Find where the given text appears and provide that cell's center as (x, y) coordinate. 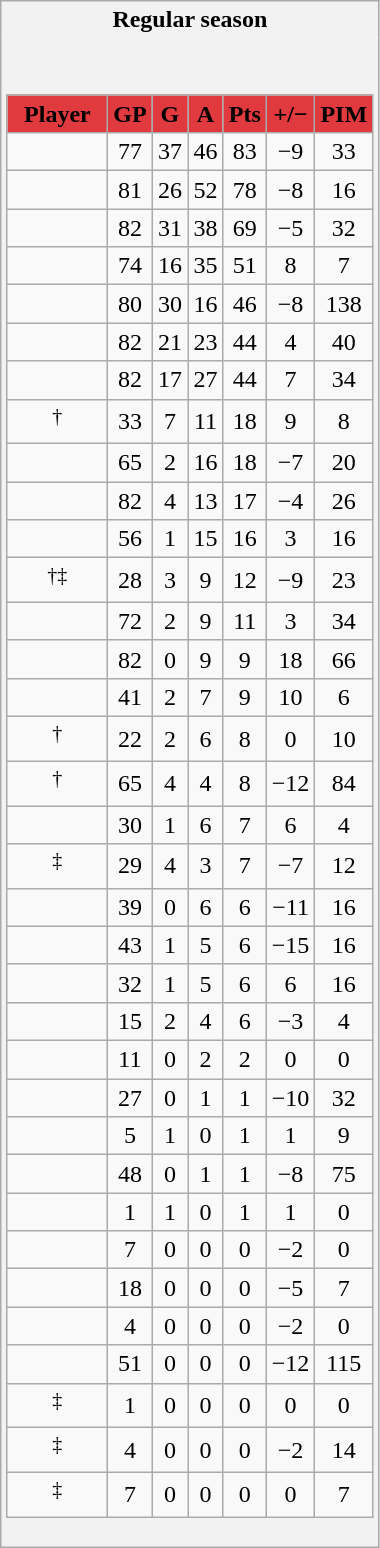
56 (130, 539)
22 (130, 740)
GP (130, 114)
39 (130, 907)
115 (344, 1364)
43 (130, 945)
41 (130, 698)
−10 (290, 1098)
72 (130, 621)
84 (344, 784)
−11 (290, 907)
52 (206, 190)
31 (170, 228)
20 (344, 463)
138 (344, 304)
21 (170, 342)
Player (58, 114)
PIM (344, 114)
69 (244, 228)
Pts (244, 114)
80 (130, 304)
−15 (290, 945)
38 (206, 228)
29 (130, 866)
83 (244, 152)
78 (244, 190)
28 (130, 580)
A (206, 114)
−4 (290, 501)
75 (344, 1174)
+/− (290, 114)
14 (344, 1450)
−3 (290, 1021)
37 (170, 152)
48 (130, 1174)
74 (130, 266)
G (170, 114)
40 (344, 342)
13 (206, 501)
Regular season (190, 20)
66 (344, 659)
77 (130, 152)
35 (206, 266)
81 (130, 190)
†‡ (58, 580)
